Identify which cell holds the provided text, then report its (X, Y) central coordinate. 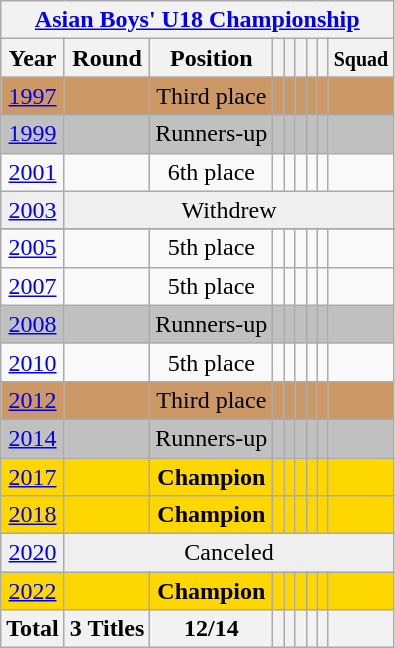
2010 (33, 362)
2022 (33, 591)
2008 (33, 324)
2005 (33, 248)
2017 (33, 477)
Position (212, 58)
Withdrew (228, 210)
6th place (212, 172)
Squad (361, 58)
2014 (33, 438)
2007 (33, 286)
1999 (33, 134)
2001 (33, 172)
2012 (33, 400)
1997 (33, 96)
2018 (33, 515)
Asian Boys' U18 Championship (198, 20)
Canceled (228, 553)
3 Titles (107, 629)
12/14 (212, 629)
2003 (33, 210)
Round (107, 58)
2020 (33, 553)
Year (33, 58)
Total (33, 629)
